Search for the cell housing the specified text and yield its [x, y] center coordinate. 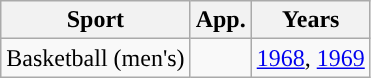
1968, 1969 [310, 58]
Basketball (men's) [96, 58]
Years [310, 20]
Sport [96, 20]
App. [220, 20]
